Find where the given text appears and provide that cell's center as (X, Y) coordinate. 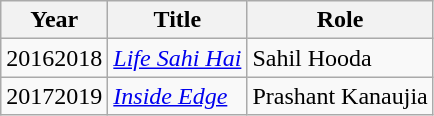
Role (340, 20)
Prashant Kanaujia (340, 96)
Inside Edge (178, 96)
Year (54, 20)
Sahil Hooda (340, 58)
20172019 (54, 96)
Title (178, 20)
Life Sahi Hai (178, 58)
20162018 (54, 58)
